Return the (X, Y) coordinate for the center point of the cell that contains the specified text.  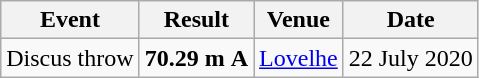
22 July 2020 (410, 58)
Discus throw (70, 58)
Lovelhe (299, 58)
Event (70, 20)
70.29 m A (196, 58)
Date (410, 20)
Venue (299, 20)
Result (196, 20)
